Output the [x, y] coordinate of the center of the cell containing the given text.  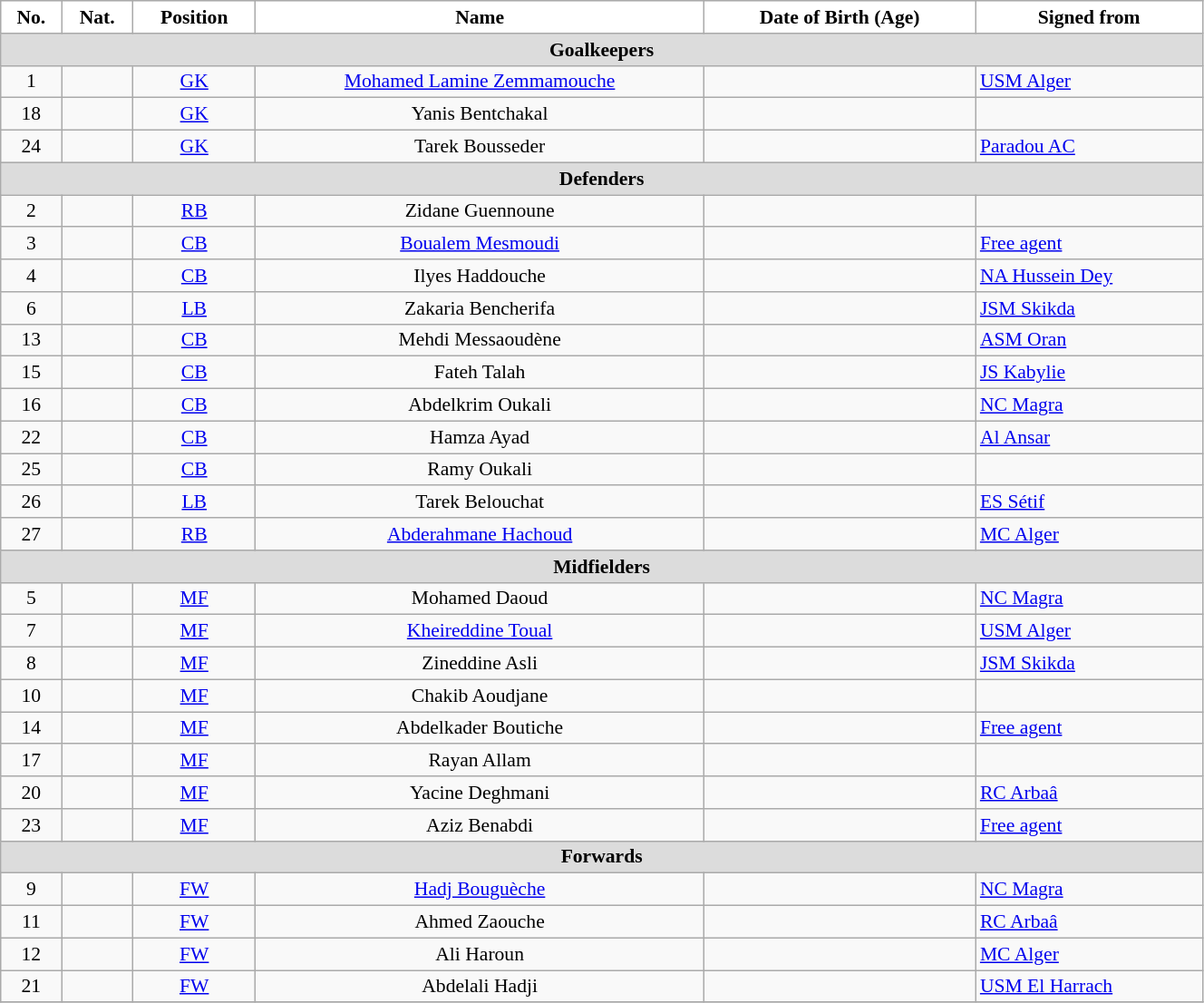
Boualem Mesmoudi [480, 244]
Name [480, 17]
Al Ansar [1090, 437]
Defenders [602, 179]
Abderahmane Hachoud [480, 534]
16 [31, 405]
17 [31, 761]
ES Sétif [1090, 502]
11 [31, 922]
24 [31, 147]
7 [31, 631]
Yacine Deghmani [480, 793]
2 [31, 211]
6 [31, 308]
12 [31, 954]
Hadj Bouguèche [480, 890]
25 [31, 470]
Ahmed Zaouche [480, 922]
No. [31, 17]
Hamza Ayad [480, 437]
Abdelkader Boutiche [480, 728]
22 [31, 437]
26 [31, 502]
Zakaria Bencherifa [480, 308]
JS Kabylie [1090, 373]
Zidane Guennoune [480, 211]
Yanis Bentchakal [480, 114]
Abdelali Hadji [480, 987]
5 [31, 599]
Midfielders [602, 567]
Goalkeepers [602, 50]
Tarek Bousseder [480, 147]
Signed from [1090, 17]
Ilyes Haddouche [480, 276]
USM El Harrach [1090, 987]
13 [31, 340]
9 [31, 890]
Ali Haroun [480, 954]
20 [31, 793]
8 [31, 664]
Tarek Belouchat [480, 502]
NA Hussein Dey [1090, 276]
Paradou AC [1090, 147]
21 [31, 987]
Position [194, 17]
Zineddine Asli [480, 664]
27 [31, 534]
4 [31, 276]
Mehdi Messaoudène [480, 340]
Kheireddine Toual [480, 631]
Mohamed Lamine Zemmamouche [480, 82]
10 [31, 696]
1 [31, 82]
Chakib Aoudjane [480, 696]
Aziz Benabdi [480, 825]
14 [31, 728]
18 [31, 114]
Forwards [602, 857]
Rayan Allam [480, 761]
Mohamed Daoud [480, 599]
15 [31, 373]
3 [31, 244]
Date of Birth (Age) [840, 17]
Fateh Talah [480, 373]
ASM Oran [1090, 340]
23 [31, 825]
Nat. [98, 17]
Ramy Oukali [480, 470]
Abdelkrim Oukali [480, 405]
